Provide the [X, Y] coordinate of the cell's center where the given text is located.  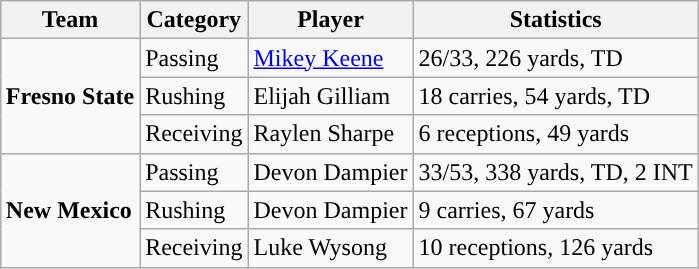
New Mexico [70, 210]
Fresno State [70, 96]
Elijah Gilliam [330, 96]
10 receptions, 126 yards [556, 248]
Raylen Sharpe [330, 134]
Team [70, 20]
Player [330, 20]
26/33, 226 yards, TD [556, 58]
6 receptions, 49 yards [556, 134]
Luke Wysong [330, 248]
Statistics [556, 20]
Category [194, 20]
18 carries, 54 yards, TD [556, 96]
Mikey Keene [330, 58]
9 carries, 67 yards [556, 210]
33/53, 338 yards, TD, 2 INT [556, 172]
